Output the (x, y) coordinate of the center of the cell containing the given text.  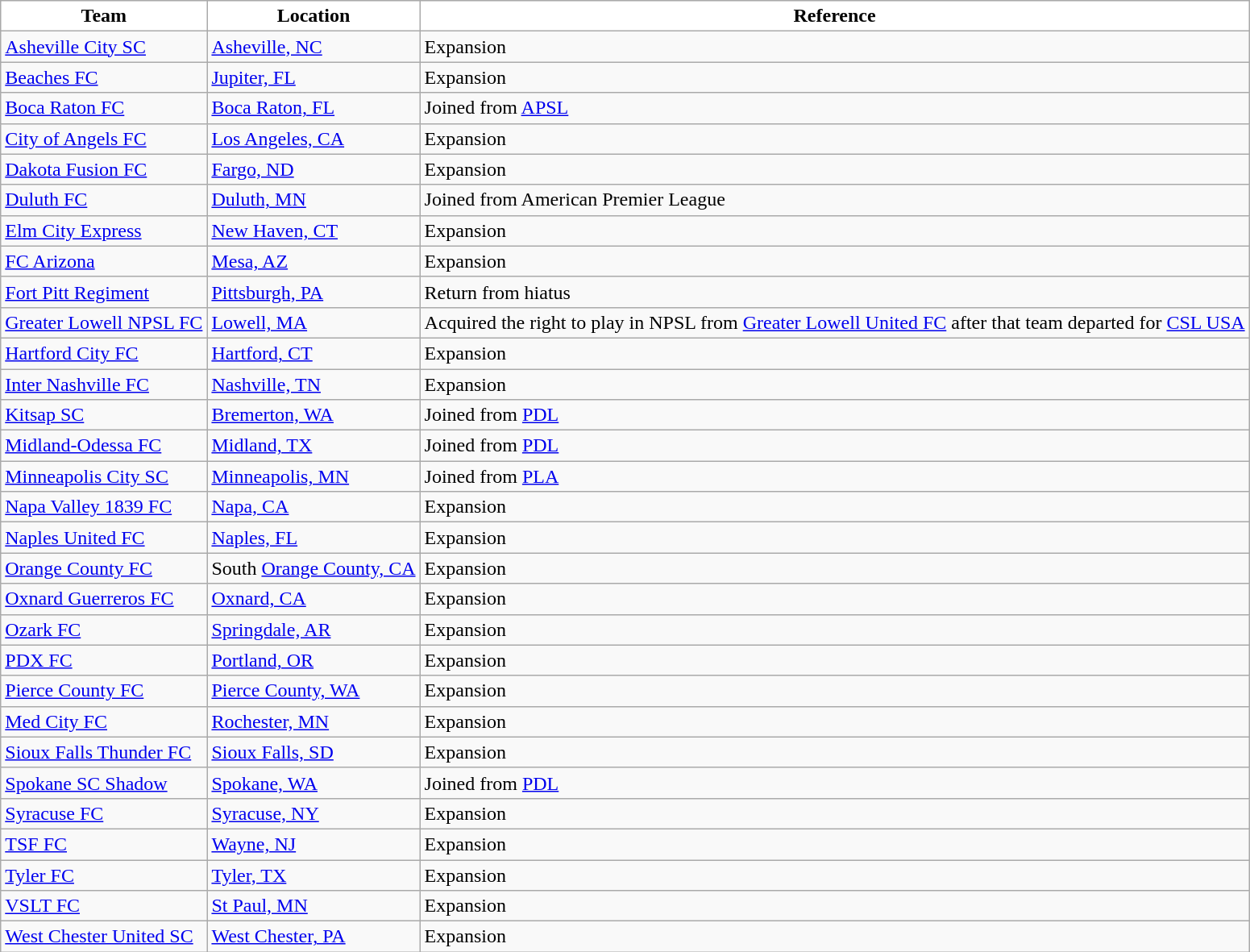
Wayne, NJ (314, 844)
Greater Lowell NPSL FC (104, 322)
Return from hiatus (835, 292)
Minneapolis, MN (314, 476)
Sioux Falls, SD (314, 752)
Los Angeles, CA (314, 139)
Lowell, MA (314, 322)
Oxnard Guerreros FC (104, 599)
Hartford, CT (314, 353)
Ozark FC (104, 630)
Tyler FC (104, 875)
Boca Raton, FL (314, 108)
Joined from PLA (835, 476)
Nashville, TN (314, 385)
Acquired the right to play in NPSL from Greater Lowell United FC after that team departed for CSL USA (835, 322)
Napa Valley 1839 FC (104, 507)
Oxnard, CA (314, 599)
VSLT FC (104, 906)
Midland, TX (314, 446)
Naples, FL (314, 538)
Fort Pitt Regiment (104, 292)
Bremerton, WA (314, 415)
South Orange County, CA (314, 568)
FC Arizona (104, 261)
Asheville, NC (314, 47)
Med City FC (104, 721)
St Paul, MN (314, 906)
Minneapolis City SC (104, 476)
Sioux Falls Thunder FC (104, 752)
Spokane, WA (314, 783)
Joined from APSL (835, 108)
West Chester United SC (104, 937)
Beaches FC (104, 77)
Boca Raton FC (104, 108)
Elm City Express (104, 231)
Pierce County FC (104, 691)
Joined from American Premier League (835, 200)
Dakota Fusion FC (104, 169)
Kitsap SC (104, 415)
PDX FC (104, 660)
Location (314, 16)
City of Angels FC (104, 139)
Fargo, ND (314, 169)
Portland, OR (314, 660)
New Haven, CT (314, 231)
West Chester, PA (314, 937)
Syracuse FC (104, 813)
Duluth, MN (314, 200)
Mesa, AZ (314, 261)
Asheville City SC (104, 47)
Tyler, TX (314, 875)
Orange County FC (104, 568)
Midland-Odessa FC (104, 446)
Pierce County, WA (314, 691)
Reference (835, 16)
Napa, CA (314, 507)
Jupiter, FL (314, 77)
Duluth FC (104, 200)
Springdale, AR (314, 630)
Inter Nashville FC (104, 385)
TSF FC (104, 844)
Spokane SC Shadow (104, 783)
Syracuse, NY (314, 813)
Team (104, 16)
Naples United FC (104, 538)
Hartford City FC (104, 353)
Pittsburgh, PA (314, 292)
Rochester, MN (314, 721)
